Scan for the cell matching the given text and deliver its [x, y] coordinate at center. 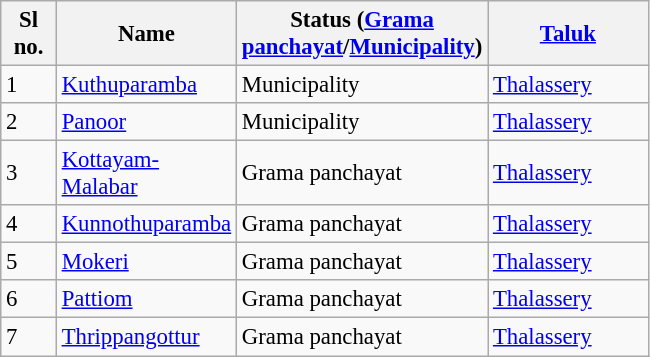
5 [29, 262]
Status (Grama panchayat/Municipality) [362, 34]
6 [29, 299]
Pattiom [146, 299]
1 [29, 85]
Thrippangottur [146, 337]
Kunnothuparamba [146, 224]
Sl no. [29, 34]
Kottayam-Malabar [146, 174]
2 [29, 122]
Mokeri [146, 262]
Kuthuparamba [146, 85]
Taluk [568, 34]
Name [146, 34]
4 [29, 224]
Panoor [146, 122]
3 [29, 174]
7 [29, 337]
